Determine the (x, y) coordinate at the center of the cell enclosing the given text.  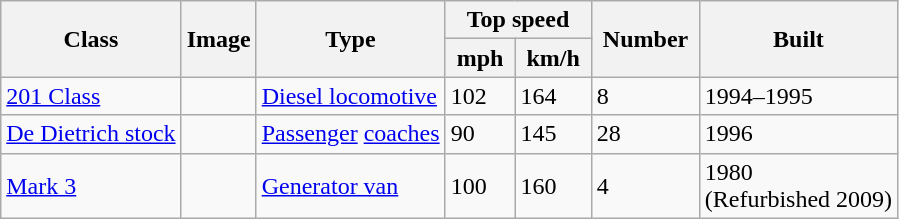
160 (553, 186)
Top speed (518, 20)
Image (218, 39)
28 (645, 134)
1996 (798, 134)
Built (798, 39)
Number (645, 39)
4 (645, 186)
1994–1995 (798, 96)
Class (91, 39)
100 (480, 186)
Mark 3 (91, 186)
Generator van (350, 186)
mph (480, 58)
8 (645, 96)
201 Class (91, 96)
km/h (553, 58)
102 (480, 96)
1980(Refurbished 2009) (798, 186)
90 (480, 134)
De Dietrich stock (91, 134)
164 (553, 96)
Diesel locomotive (350, 96)
Type (350, 39)
Passenger coaches (350, 134)
145 (553, 134)
